Provide the [X, Y] coordinate of the cell's center where the given text is located.  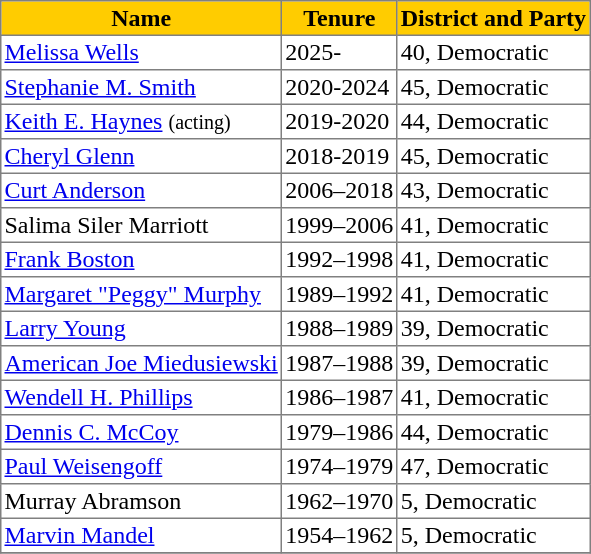
1954–1962 [340, 535]
Murray Abramson [142, 501]
1999–2006 [340, 225]
2020-2024 [340, 87]
District and Party [494, 18]
Melissa Wells [142, 52]
47, Democratic [494, 466]
2018-2019 [340, 156]
1962–1970 [340, 501]
1979–1986 [340, 432]
Dennis C. McCoy [142, 432]
1988–1989 [340, 328]
40, Democratic [494, 52]
2006–2018 [340, 190]
Frank Boston [142, 259]
Name [142, 18]
Salima Siler Marriott [142, 225]
Paul Weisengoff [142, 466]
1987–1988 [340, 363]
Wendell H. Phillips [142, 397]
American Joe Miedusiewski [142, 363]
Marvin Mandel [142, 535]
Larry Young [142, 328]
1986–1987 [340, 397]
Cheryl Glenn [142, 156]
1989–1992 [340, 294]
2019-2020 [340, 121]
43, Democratic [494, 190]
1992–1998 [340, 259]
Stephanie M. Smith [142, 87]
Margaret "Peggy" Murphy [142, 294]
2025- [340, 52]
Tenure [340, 18]
1974–1979 [340, 466]
Keith E. Haynes (acting) [142, 121]
Curt Anderson [142, 190]
